Capture the cell that displays the provided text and extract its [x, y] central coordinate. 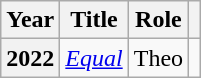
Theo [158, 58]
Role [158, 20]
Equal [94, 58]
Title [94, 20]
Year [30, 20]
2022 [30, 58]
